From the cell containing the given text, extract its center point as (X, Y) coordinate. 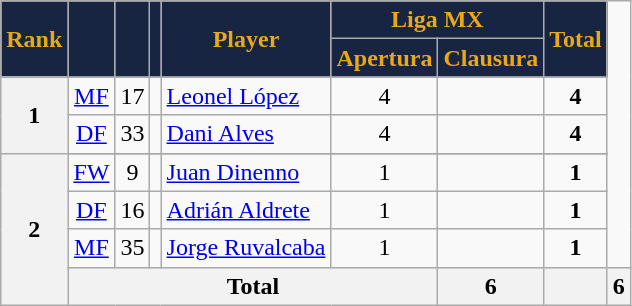
FW (92, 172)
17 (132, 96)
35 (132, 248)
Apertura (384, 58)
Player (246, 39)
16 (132, 210)
Juan Dinenno (246, 172)
33 (132, 134)
Clausura (491, 58)
Adrián Aldrete (246, 210)
Rank (34, 39)
Liga MX (438, 20)
2 (34, 229)
Leonel López (246, 96)
9 (132, 172)
Jorge Ruvalcaba (246, 248)
Dani Alves (246, 134)
